Find where the given text appears and provide that cell's center as [x, y] coordinate. 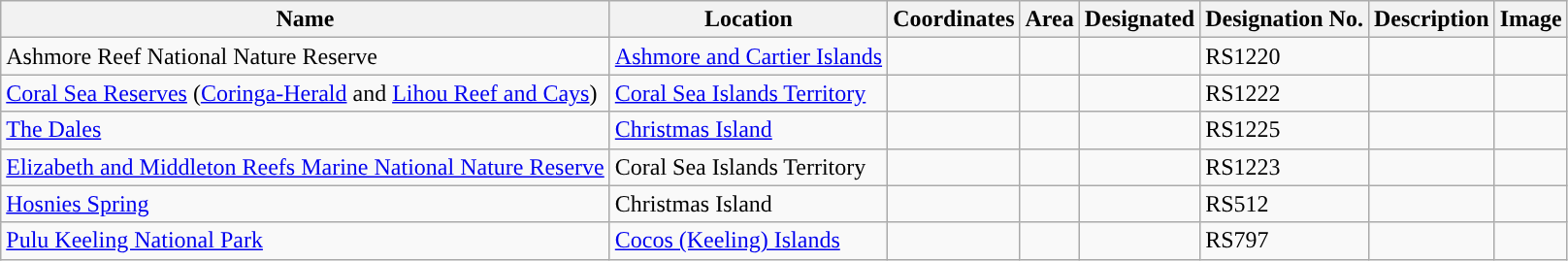
Area [1050, 19]
Designated [1139, 19]
RS1225 [1285, 130]
Hosnies Spring [306, 204]
The Dales [306, 130]
Description [1431, 19]
Location [748, 19]
Coordinates [954, 19]
Coral Sea Reserves (Coringa-Herald and Lihou Reef and Cays) [306, 93]
RS1223 [1285, 167]
Elizabeth and Middleton Reefs Marine National Nature Reserve [306, 167]
RS1222 [1285, 93]
RS512 [1285, 204]
Cocos (Keeling) Islands [748, 241]
Designation No. [1285, 19]
Name [306, 19]
RS1220 [1285, 56]
RS797 [1285, 241]
Ashmore and Cartier Islands [748, 56]
Image [1531, 19]
Ashmore Reef National Nature Reserve [306, 56]
Pulu Keeling National Park [306, 241]
